Return the [x, y] coordinate for the center point of the cell that contains the specified text.  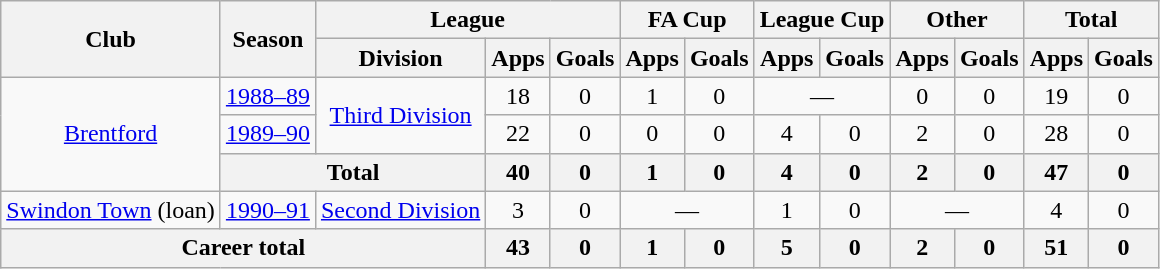
1989–90 [268, 134]
Swindon Town (loan) [111, 210]
Division [400, 58]
League [468, 20]
1990–91 [268, 210]
Brentford [111, 134]
5 [786, 248]
Club [111, 39]
18 [518, 96]
22 [518, 134]
Third Division [400, 115]
19 [1056, 96]
43 [518, 248]
3 [518, 210]
Other [957, 20]
51 [1056, 248]
28 [1056, 134]
47 [1056, 172]
Second Division [400, 210]
FA Cup [687, 20]
Season [268, 39]
1988–89 [268, 96]
Career total [244, 248]
League Cup [822, 20]
40 [518, 172]
